Locate the cell with the specified text and output its [x, y] center coordinate. 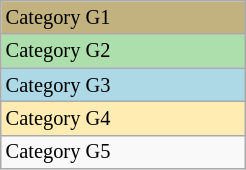
Category G2 [124, 51]
Category G5 [124, 152]
Category G4 [124, 118]
Category G1 [124, 17]
Category G3 [124, 85]
